Capture the cell that displays the provided text and extract its [X, Y] central coordinate. 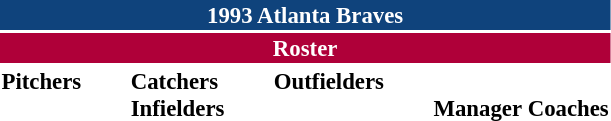
1993 Atlanta Braves [305, 15]
Roster [305, 48]
